Output the (X, Y) coordinate of the center of the cell containing the given text.  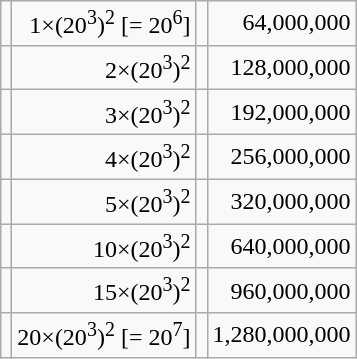
320,000,000 (282, 202)
3×(203)2 (104, 112)
192,000,000 (282, 112)
640,000,000 (282, 246)
20×(203)2 [= 207] (104, 336)
10×(203)2 (104, 246)
4×(203)2 (104, 156)
1×(203)2 [= 206] (104, 24)
256,000,000 (282, 156)
2×(203)2 (104, 68)
128,000,000 (282, 68)
1,280,000,000 (282, 336)
5×(203)2 (104, 202)
15×(203)2 (104, 290)
960,000,000 (282, 290)
64,000,000 (282, 24)
